For the text-containing cell, return its midpoint in (X, Y) coordinate format. 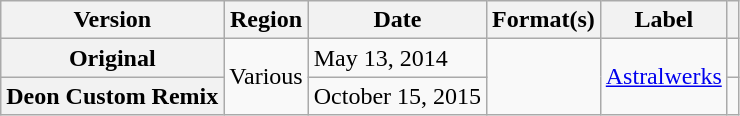
Date (397, 20)
Deon Custom Remix (112, 96)
Various (266, 77)
May 13, 2014 (397, 58)
October 15, 2015 (397, 96)
Astralwerks (664, 77)
Version (112, 20)
Original (112, 58)
Region (266, 20)
Format(s) (544, 20)
Label (664, 20)
